From the cell containing the given text, extract its center point as [X, Y] coordinate. 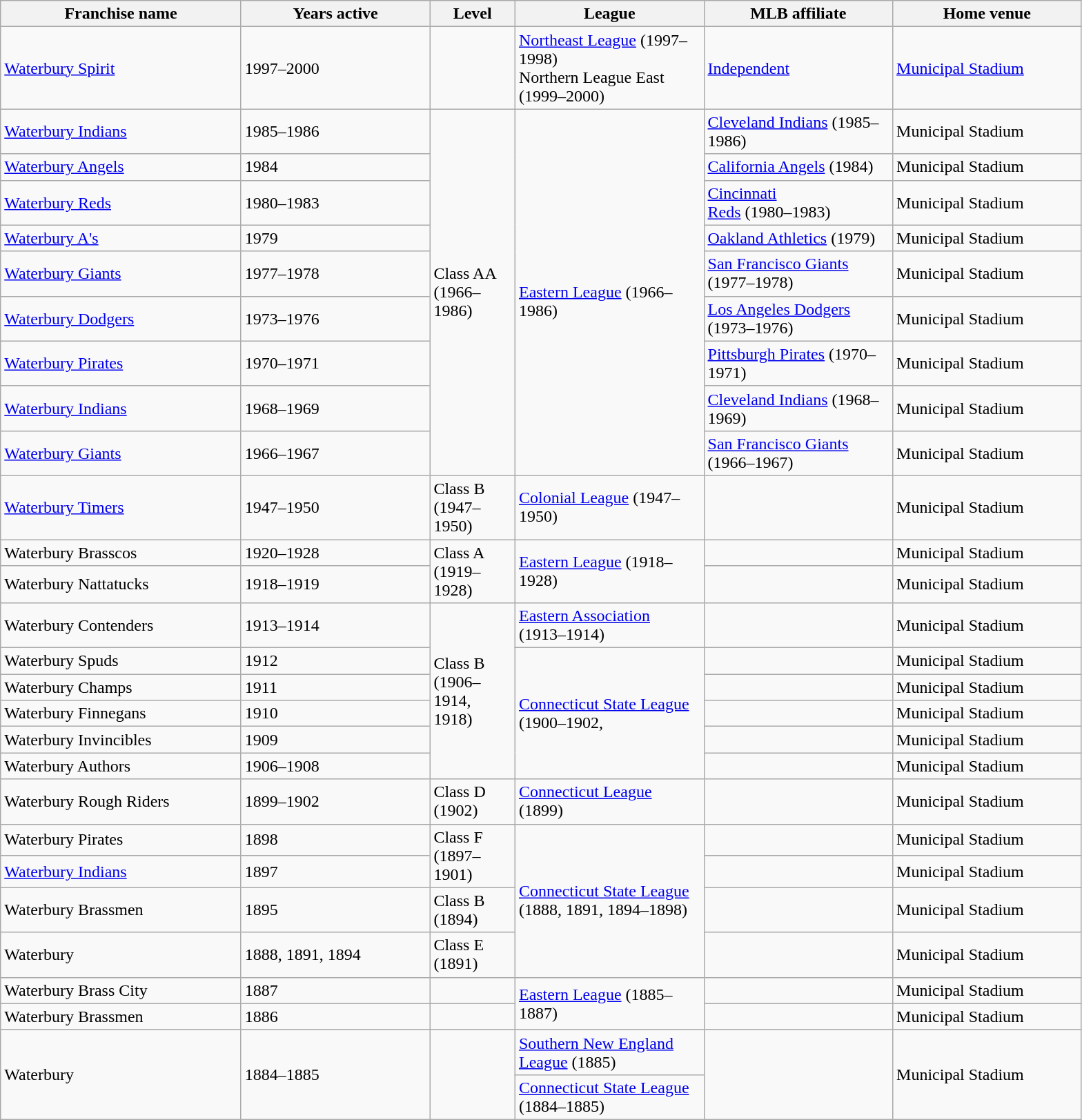
Class F (1897–1901) [473, 856]
California Angels (1984) [798, 167]
Class D (1902) [473, 802]
Oakland Athletics (1979) [798, 238]
Years active [335, 14]
1912 [335, 661]
Level [473, 14]
Pittsburgh Pirates (1970–1971) [798, 363]
1898 [335, 840]
1897 [335, 872]
Cleveland Indians (1968–1969) [798, 409]
1909 [335, 740]
Waterbury Timers [121, 507]
1970–1971 [335, 363]
1913–1914 [335, 625]
1895 [335, 910]
Waterbury Champs [121, 687]
Waterbury Contenders [121, 625]
Waterbury Brasscos [121, 553]
Home venue [987, 14]
1920–1928 [335, 553]
1977–1978 [335, 273]
Waterbury Dodgers [121, 319]
1910 [335, 714]
League [609, 14]
Southern New England League (1885) [609, 1052]
1966–1967 [335, 453]
San Francisco Giants (1966–1967) [798, 453]
1888, 1891, 1894 [335, 955]
Connecticut State League (1900–1902, [609, 714]
Waterbury Brass City [121, 990]
San Francisco Giants (1977–1978) [798, 273]
Class B (1894) [473, 910]
1980–1983 [335, 203]
Waterbury Reds [121, 203]
1973–1976 [335, 319]
Class B (1906–1914, 1918) [473, 691]
Waterbury Authors [121, 766]
Waterbury Finnegans [121, 714]
Waterbury Rough Riders [121, 802]
1899–1902 [335, 802]
Class B (1947–1950) [473, 507]
1884–1885 [335, 1074]
1887 [335, 990]
Waterbury Invincibles [121, 740]
Eastern League (1966–1986) [609, 293]
1968–1969 [335, 409]
Waterbury A's [121, 238]
Eastern League (1885–1887) [609, 1003]
1947–1950 [335, 507]
1979 [335, 238]
Eastern League (1918–1928) [609, 571]
Eastern Association (1913–1914) [609, 625]
1984 [335, 167]
1906–1908 [335, 766]
Connecticut State League (1888, 1891, 1894–1898) [609, 901]
Los Angeles Dodgers (1973–1976) [798, 319]
1985–1986 [335, 131]
Waterbury Spirit [121, 68]
1918–1919 [335, 584]
Independent [798, 68]
MLB affiliate [798, 14]
Connecticut League (1899) [609, 802]
Class A (1919–1928) [473, 571]
Northeast League (1997–1998)Northern League East (1999–2000) [609, 68]
Cleveland Indians (1985–1986) [798, 131]
Class AA (1966–1986) [473, 293]
1886 [335, 1016]
1997–2000 [335, 68]
1911 [335, 687]
Colonial League (1947–1950) [609, 507]
Waterbury Nattatucks [121, 584]
Class E (1891) [473, 955]
CincinnatiReds (1980–1983) [798, 203]
Franchise name [121, 14]
Waterbury Spuds [121, 661]
Waterbury Angels [121, 167]
Connecticut State League (1884–1885) [609, 1097]
